Locate the cell with the specified text and output its (X, Y) center coordinate. 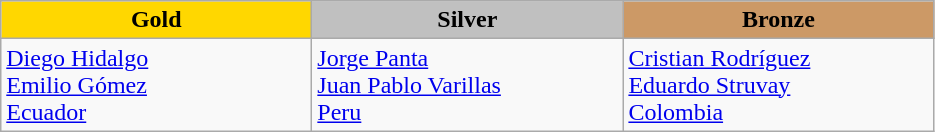
Bronze (778, 20)
Diego HidalgoEmilio Gómez Ecuador (156, 85)
Cristian RodríguezEduardo Struvay Colombia (778, 85)
Jorge PantaJuan Pablo Varillas Peru (468, 85)
Silver (468, 20)
Gold (156, 20)
